Find where the given text appears and provide that cell's center as (x, y) coordinate. 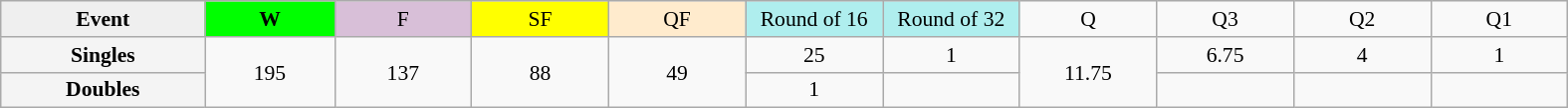
88 (541, 72)
Round of 16 (814, 19)
Doubles (104, 90)
Q3 (1226, 19)
F (403, 19)
Q (1088, 19)
137 (403, 72)
25 (814, 55)
Singles (104, 55)
195 (270, 72)
W (270, 19)
11.75 (1088, 72)
SF (541, 19)
6.75 (1226, 55)
Q2 (1362, 19)
Q1 (1499, 19)
Event (104, 19)
49 (677, 72)
4 (1362, 55)
Round of 32 (951, 19)
QF (677, 19)
